Extract the [X, Y] coordinate from the center of the cell holding the provided text.  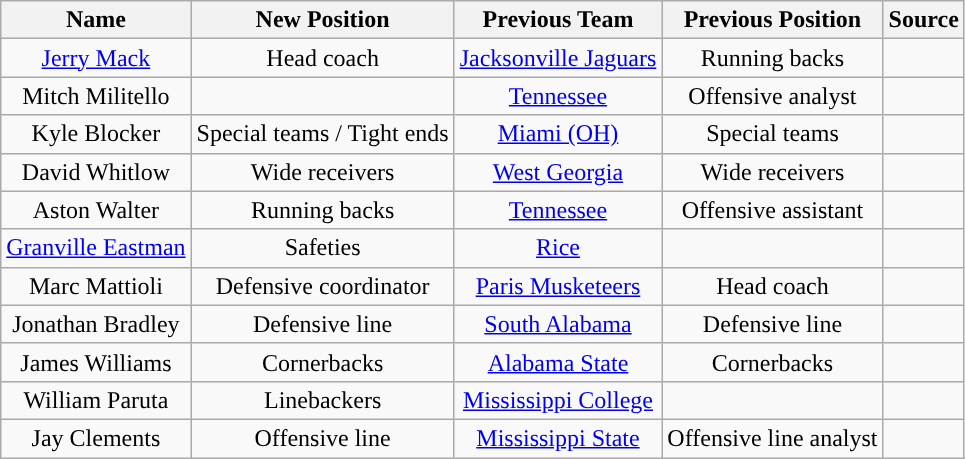
Mississippi College [558, 400]
Alabama State [558, 362]
Aston Walter [96, 210]
Previous Position [772, 20]
Mississippi State [558, 438]
Source [924, 20]
Offensive assistant [772, 210]
South Alabama [558, 324]
Offensive line [322, 438]
Jay Clements [96, 438]
Granville Eastman [96, 248]
Paris Musketeers [558, 286]
West Georgia [558, 172]
Linebackers [322, 400]
Rice [558, 248]
Name [96, 20]
Jerry Mack [96, 58]
Mitch Militello [96, 96]
Jonathan Bradley [96, 324]
David Whitlow [96, 172]
Safeties [322, 248]
New Position [322, 20]
Previous Team [558, 20]
Miami (OH) [558, 134]
William Paruta [96, 400]
Marc Mattioli [96, 286]
Offensive analyst [772, 96]
James Williams [96, 362]
Defensive coordinator [322, 286]
Special teams [772, 134]
Jacksonville Jaguars [558, 58]
Offensive line analyst [772, 438]
Kyle Blocker [96, 134]
Special teams / Tight ends [322, 134]
